Search for the cell housing the specified text and yield its (x, y) center coordinate. 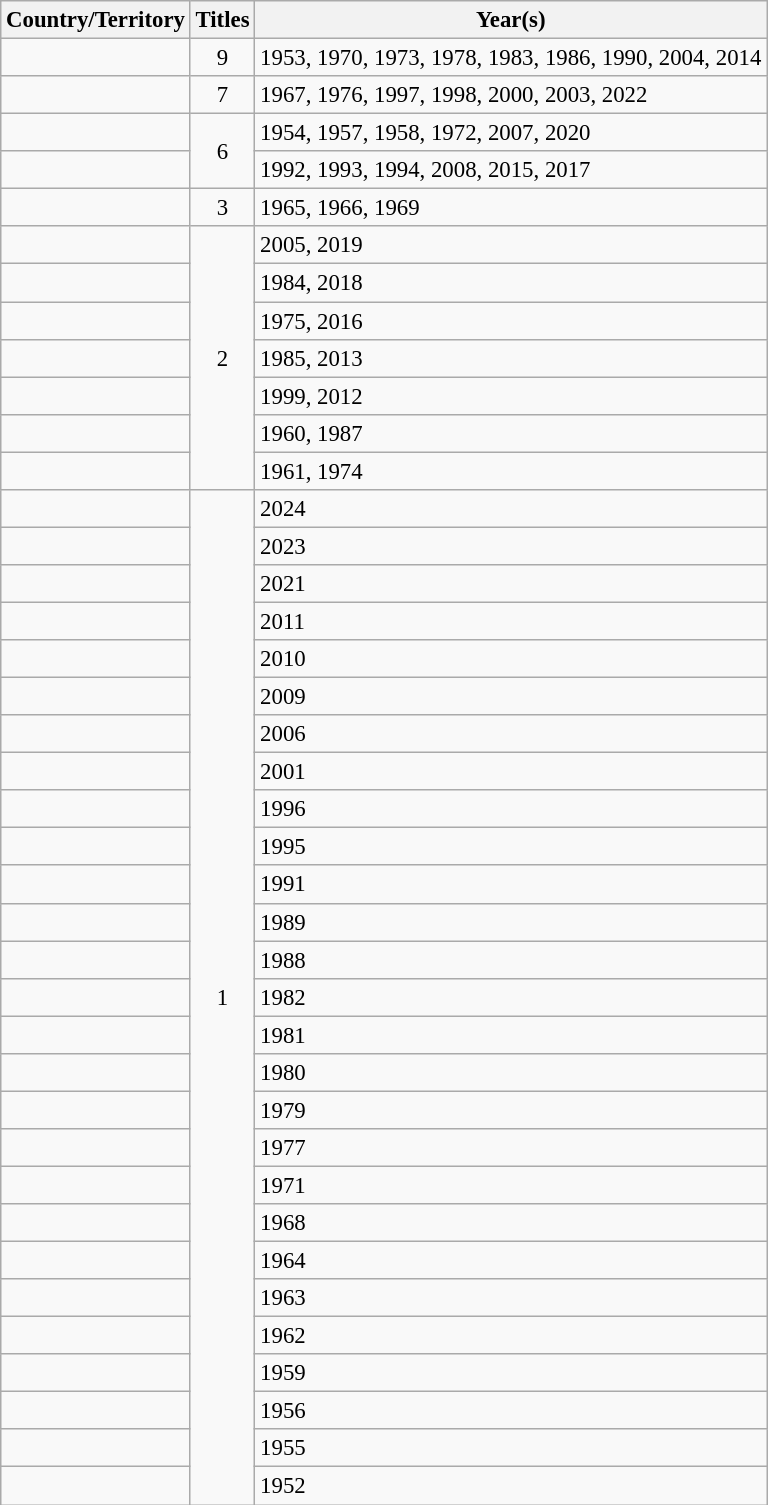
2010 (511, 659)
3 (222, 208)
1995 (511, 847)
Titles (222, 20)
1955 (511, 1449)
Country/Territory (96, 20)
2006 (511, 734)
1964 (511, 1261)
2005, 2019 (511, 245)
1985, 2013 (511, 358)
1992, 1993, 1994, 2008, 2015, 2017 (511, 170)
Year(s) (511, 20)
1975, 2016 (511, 321)
6 (222, 152)
1953, 1970, 1973, 1978, 1983, 1986, 1990, 2004, 2014 (511, 58)
1959 (511, 1373)
2023 (511, 546)
1980 (511, 1073)
1965, 1966, 1969 (511, 208)
1967, 1976, 1997, 1998, 2000, 2003, 2022 (511, 95)
1971 (511, 1185)
2 (222, 358)
1977 (511, 1148)
1996 (511, 809)
1979 (511, 1110)
1968 (511, 1223)
2024 (511, 509)
2001 (511, 772)
2009 (511, 697)
1961, 1974 (511, 471)
1999, 2012 (511, 396)
1956 (511, 1411)
1984, 2018 (511, 283)
9 (222, 58)
1960, 1987 (511, 433)
2021 (511, 584)
1963 (511, 1298)
2011 (511, 621)
1982 (511, 997)
1981 (511, 1035)
1962 (511, 1336)
1952 (511, 1486)
7 (222, 95)
1991 (511, 885)
1988 (511, 960)
1989 (511, 922)
1954, 1957, 1958, 1972, 2007, 2020 (511, 133)
1 (222, 998)
